Pinpoint the cell where the given text exists, returning its [X, Y] midpoint coordinate. 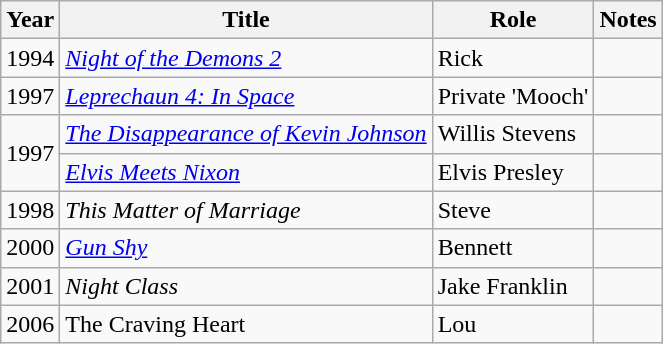
Role [513, 20]
Lou [513, 324]
Private 'Mooch' [513, 96]
Bennett [513, 248]
Gun Shy [246, 248]
2000 [30, 248]
2006 [30, 324]
Title [246, 20]
Elvis Presley [513, 172]
Leprechaun 4: In Space [246, 96]
Rick [513, 58]
Notes [628, 20]
1998 [30, 210]
2001 [30, 286]
Night of the Demons 2 [246, 58]
The Disappearance of Kevin Johnson [246, 134]
Jake Franklin [513, 286]
The Craving Heart [246, 324]
Steve [513, 210]
1994 [30, 58]
Willis Stevens [513, 134]
This Matter of Marriage [246, 210]
Year [30, 20]
Night Class [246, 286]
Elvis Meets Nixon [246, 172]
